Search for the cell housing the specified text and yield its [x, y] center coordinate. 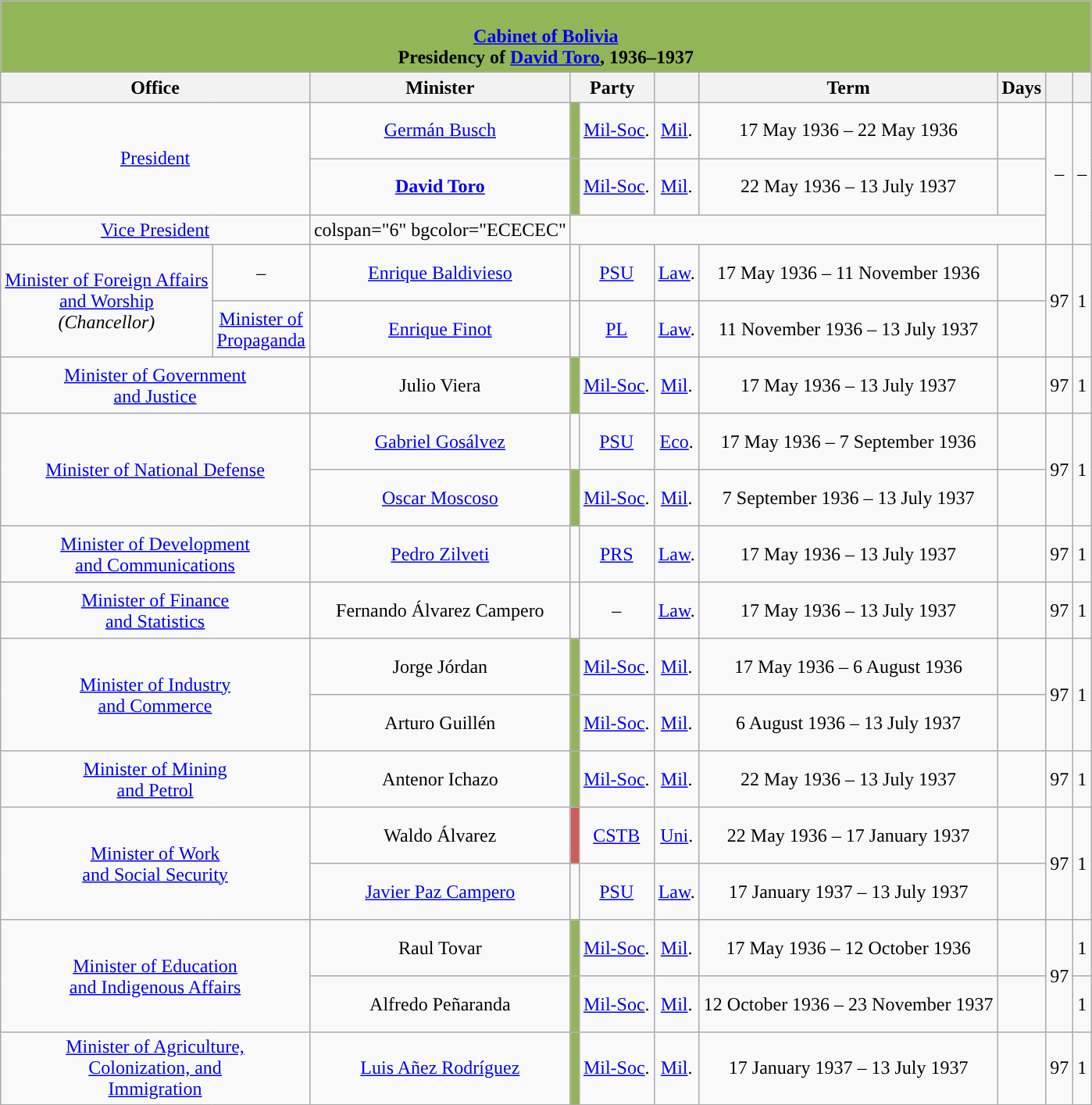
22 May 1936 – 17 January 1937 [848, 835]
Gabriel Gosálvez [440, 442]
17 May 1936 – 22 May 1936 [848, 131]
Arturo Guillén [440, 723]
Jorge Jórdan [440, 667]
17 May 1936 – 6 August 1936 [848, 667]
Minister of Industryand Commerce [155, 695]
Luis Añez Rodríguez [440, 1068]
Party [612, 88]
Minister of Foreign Affairsand Worship(Chancellor) [106, 301]
Minister of National Defense [155, 470]
11 November 1936 – 13 July 1937 [848, 329]
Minister [440, 88]
Javier Paz Campero [440, 892]
17 May 1936 – 11 November 1936 [848, 273]
Uni. [676, 835]
Waldo Álvarez [440, 835]
12 October 1936 – 23 November 1937 [848, 1004]
Minister of Financeand Statistics [155, 610]
Minister of Educationand Indigenous Affairs [155, 976]
PRS [616, 554]
Enrique Baldivieso [440, 273]
Minister of Governmentand Justice [155, 385]
Alfredo Peñaranda [440, 1004]
7 September 1936 – 13 July 1937 [848, 498]
Minister ofPropaganda [261, 329]
Minister of Miningand Petrol [155, 779]
6 August 1936 – 13 July 1937 [848, 723]
Minister of Developmentand Communications [155, 554]
Eco. [676, 442]
David Toro [440, 187]
Germán Busch [440, 131]
Cabinet of BoliviaPresidency of David Toro, 1936–1937 [546, 37]
PL [616, 329]
Vice President [155, 230]
17 May 1936 – 12 October 1936 [848, 948]
Julio Viera [440, 385]
Office [155, 88]
Oscar Moscoso [440, 498]
President [155, 159]
Pedro Zilveti [440, 554]
colspan="6" bgcolor="ECECEC" [440, 230]
Enrique Finot [440, 329]
Antenor Ichazo [440, 779]
Days [1022, 88]
Term [848, 88]
Minister of Workand Social Security [155, 864]
Minister of Agriculture,Colonization, andImmigration [155, 1068]
Raul Tovar [440, 948]
17 May 1936 – 7 September 1936 [848, 442]
CSTB [616, 835]
Fernando Álvarez Campero [440, 610]
